Identify which cell holds the provided text, then report its [X, Y] central coordinate. 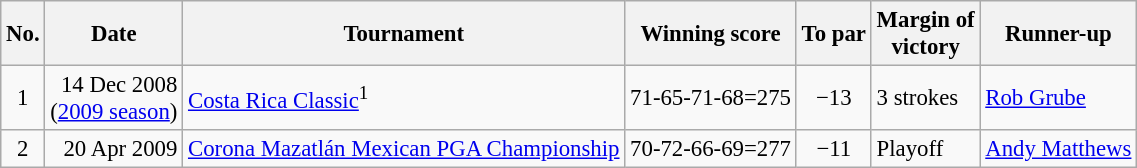
Tournament [404, 34]
71-65-71-68=275 [711, 98]
70-72-66-69=277 [711, 149]
2 [23, 149]
20 Apr 2009 [114, 149]
Winning score [711, 34]
Costa Rica Classic1 [404, 98]
Date [114, 34]
−11 [834, 149]
Runner-up [1058, 34]
Margin ofvictory [926, 34]
No. [23, 34]
Andy Matthews [1058, 149]
3 strokes [926, 98]
To par [834, 34]
1 [23, 98]
−13 [834, 98]
Rob Grube [1058, 98]
Playoff [926, 149]
Corona Mazatlán Mexican PGA Championship [404, 149]
14 Dec 2008(2009 season) [114, 98]
